Scan for the cell matching the given text and deliver its (x, y) coordinate at center. 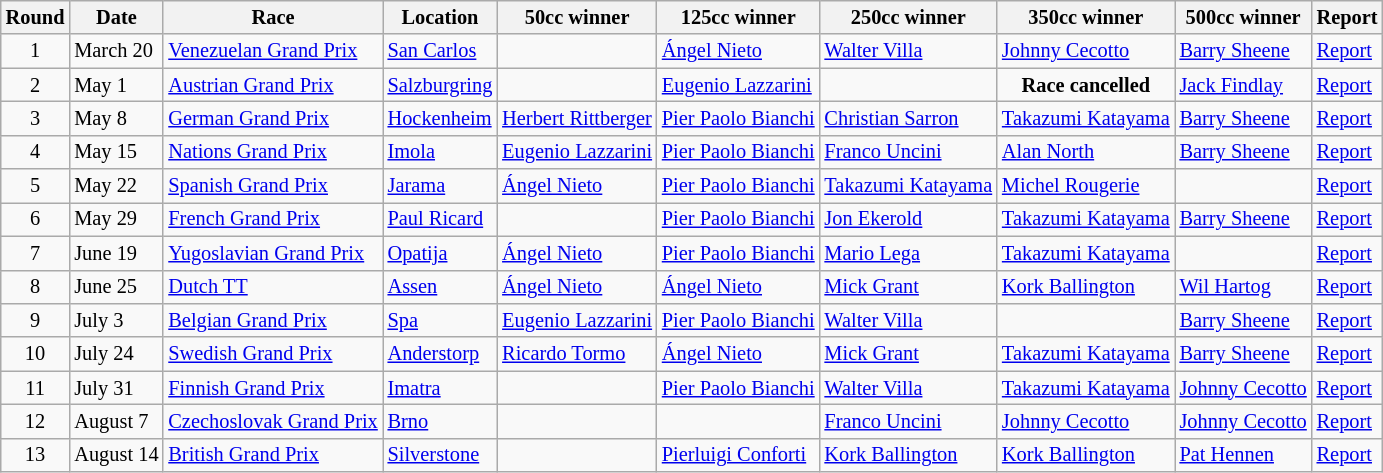
2 (36, 85)
Spa (440, 320)
Round (36, 17)
British Grand Prix (272, 455)
Pat Hennen (1244, 455)
Wil Hartog (1244, 287)
500cc winner (1244, 17)
11 (36, 388)
Imola (440, 152)
August 7 (116, 421)
Paul Ricard (440, 219)
July 3 (116, 320)
Dutch TT (272, 287)
Imatra (440, 388)
250cc winner (909, 17)
Michel Rougerie (1086, 186)
May 15 (116, 152)
Austrian Grand Prix (272, 85)
8 (36, 287)
Anderstorp (440, 354)
5 (36, 186)
12 (36, 421)
August 14 (116, 455)
Jon Ekerold (909, 219)
Jarama (440, 186)
Nations Grand Prix (272, 152)
May 8 (116, 118)
German Grand Prix (272, 118)
Brno (440, 421)
Pierluigi Conforti (738, 455)
Christian Sarron (909, 118)
350cc winner (1086, 17)
Yugoslavian Grand Prix (272, 253)
Finnish Grand Prix (272, 388)
Spanish Grand Prix (272, 186)
50cc winner (577, 17)
Herbert Rittberger (577, 118)
13 (36, 455)
Location (440, 17)
Belgian Grand Prix (272, 320)
March 20 (116, 51)
Alan North (1086, 152)
Swedish Grand Prix (272, 354)
9 (36, 320)
June 25 (116, 287)
7 (36, 253)
10 (36, 354)
July 31 (116, 388)
May 1 (116, 85)
June 19 (116, 253)
May 29 (116, 219)
Mario Lega (909, 253)
3 (36, 118)
Assen (440, 287)
French Grand Prix (272, 219)
Salzburgring (440, 85)
Venezuelan Grand Prix (272, 51)
6 (36, 219)
4 (36, 152)
Opatija (440, 253)
Race cancelled (1086, 85)
1 (36, 51)
Date (116, 17)
San Carlos (440, 51)
Ricardo Tormo (577, 354)
Hockenheim (440, 118)
125cc winner (738, 17)
Silverstone (440, 455)
Jack Findlay (1244, 85)
July 24 (116, 354)
Czechoslovak Grand Prix (272, 421)
Race (272, 17)
May 22 (116, 186)
